Search for the cell housing the specified text and yield its (x, y) center coordinate. 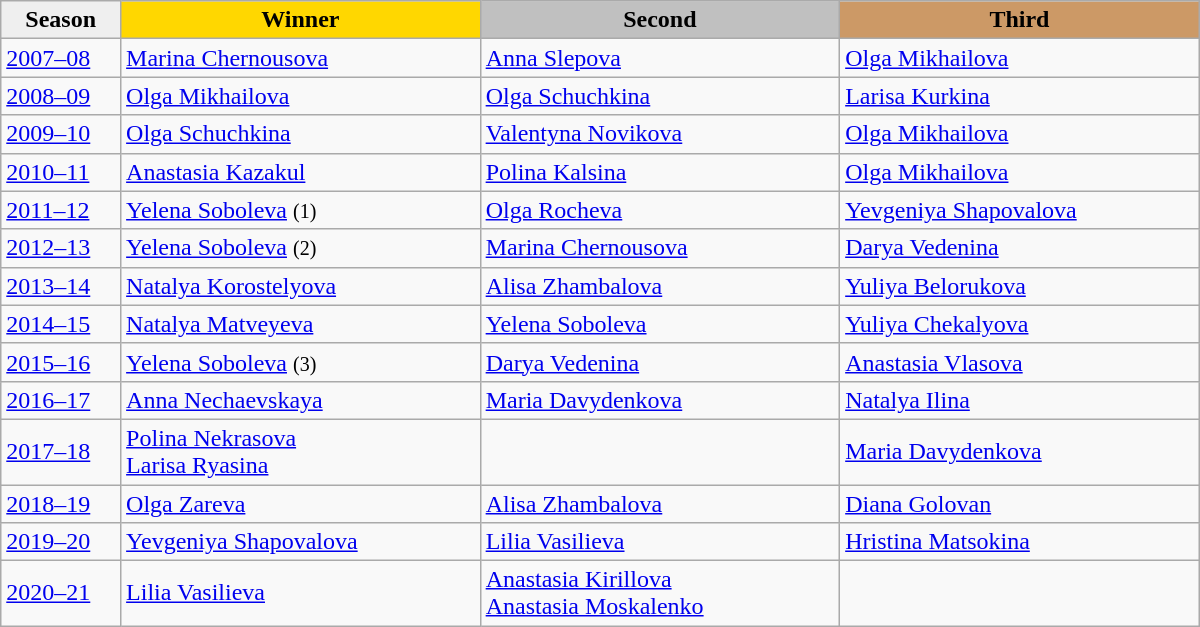
2017–18 (61, 452)
Valentyna Novikova (660, 134)
Yelena Soboleva (1) (301, 210)
Anna Slepova (660, 58)
2007–08 (61, 58)
2019–20 (61, 542)
Natalya Korostelyova (301, 286)
Hristina Matsokina (1020, 542)
Olga Zareva (301, 503)
Winner (301, 20)
Season (61, 20)
2008–09 (61, 96)
Natalya Ilina (1020, 400)
Yelena Soboleva (2) (301, 248)
Yelena Soboleva (3) (301, 362)
Anastasia Kirillova Anastasia Moskalenko (660, 594)
Anna Nechaevskaya (301, 400)
2013–14 (61, 286)
Yuliya Belorukova (1020, 286)
2012–13 (61, 248)
2018–19 (61, 503)
Olga Rocheva (660, 210)
2010–11 (61, 172)
2014–15 (61, 324)
Natalya Matveyeva (301, 324)
Polina Nekrasova Larisa Ryasina (301, 452)
2020–21 (61, 594)
Larisa Kurkina (1020, 96)
Diana Golovan (1020, 503)
Polina Kalsina (660, 172)
Yelena Soboleva (660, 324)
2016–17 (61, 400)
Third (1020, 20)
2011–12 (61, 210)
Yuliya Chekalyova (1020, 324)
2009–10 (61, 134)
2015–16 (61, 362)
Second (660, 20)
Anastasia Vlasova (1020, 362)
Anastasia Kazakul (301, 172)
